Scan for the cell matching the given text and deliver its (x, y) coordinate at center. 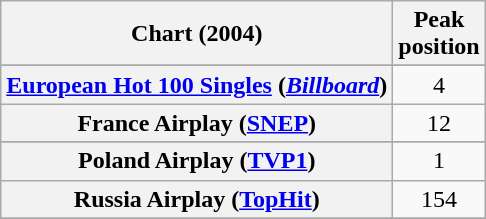
Russia Airplay (TopHit) (197, 199)
1 (439, 161)
Peakposition (439, 34)
Chart (2004) (197, 34)
European Hot 100 Singles (Billboard) (197, 85)
12 (439, 123)
Poland Airplay (TVP1) (197, 161)
154 (439, 199)
4 (439, 85)
France Airplay (SNEP) (197, 123)
